Scan for the cell matching the given text and deliver its (x, y) coordinate at center. 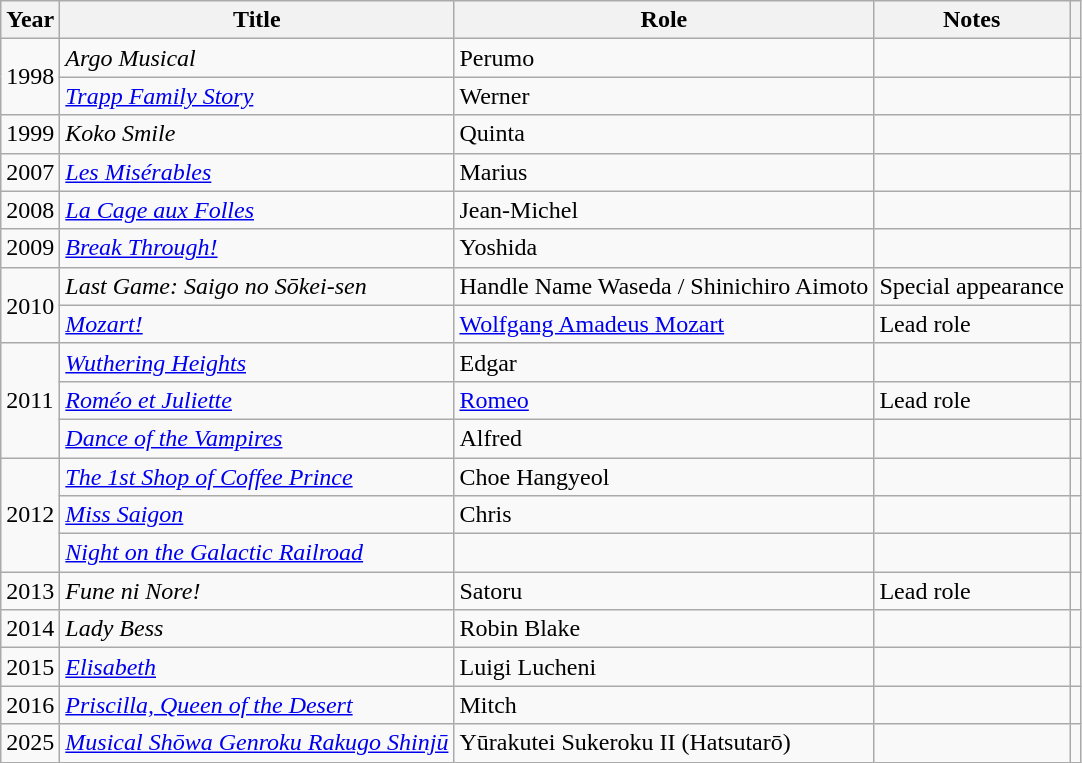
Special appearance (972, 286)
Dance of the Vampires (257, 438)
Trapp Family Story (257, 96)
Choe Hangyeol (664, 477)
Miss Saigon (257, 515)
Jean-Michel (664, 210)
Mitch (664, 705)
Fune ni Nore! (257, 591)
2011 (30, 400)
Wolfgang Amadeus Mozart (664, 324)
La Cage aux Folles (257, 210)
Argo Musical (257, 58)
Les Misérables (257, 172)
Title (257, 20)
2015 (30, 667)
2013 (30, 591)
Yūrakutei Sukeroku II (Hatsutarō) (664, 743)
Romeo (664, 400)
2008 (30, 210)
Yoshida (664, 248)
Koko Smile (257, 134)
Break Through! (257, 248)
2007 (30, 172)
Marius (664, 172)
Chris (664, 515)
Mozart! (257, 324)
2010 (30, 305)
Quinta (664, 134)
2012 (30, 515)
2025 (30, 743)
Role (664, 20)
Musical Shōwa Genroku Rakugo Shinjū (257, 743)
1998 (30, 77)
Notes (972, 20)
1999 (30, 134)
The 1st Shop of Coffee Prince (257, 477)
2014 (30, 629)
Roméo et Juliette (257, 400)
Year (30, 20)
Alfred (664, 438)
Edgar (664, 362)
Last Game: Saigo no Sōkei-sen (257, 286)
Night on the Galactic Railroad (257, 553)
2016 (30, 705)
Werner (664, 96)
Elisabeth (257, 667)
2009 (30, 248)
Perumo (664, 58)
Wuthering Heights (257, 362)
Lady Bess (257, 629)
Luigi Lucheni (664, 667)
Handle Name Waseda / Shinichiro Aimoto (664, 286)
Robin Blake (664, 629)
Priscilla, Queen of the Desert (257, 705)
Satoru (664, 591)
